Capture the cell that displays the provided text and extract its (X, Y) central coordinate. 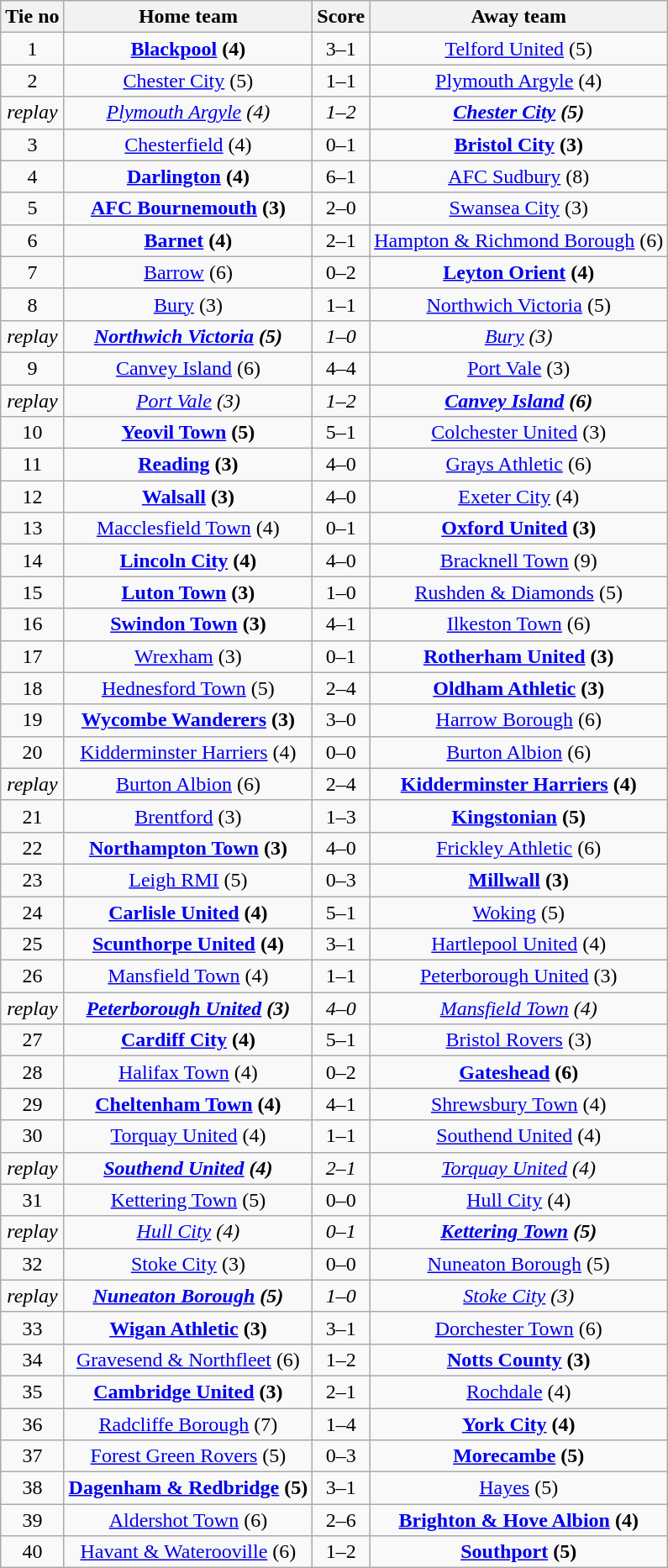
Score (341, 17)
1 (32, 49)
Millwall (3) (519, 880)
28 (32, 1072)
Lincoln City (4) (188, 560)
33 (32, 1328)
18 (32, 688)
29 (32, 1104)
Wycombe Wanderers (3) (188, 720)
Hayes (5) (519, 1488)
Leyton Orient (4) (519, 272)
17 (32, 656)
Bristol City (3) (519, 145)
Leigh RMI (5) (188, 880)
14 (32, 560)
13 (32, 529)
Shrewsbury Town (4) (519, 1104)
38 (32, 1488)
Gravesend & Northfleet (6) (188, 1360)
7 (32, 272)
Telford United (5) (519, 49)
Swindon Town (3) (188, 624)
40 (32, 1552)
23 (32, 880)
Bristol Rovers (3) (519, 1040)
Cheltenham Town (4) (188, 1104)
Halifax Town (4) (188, 1072)
Gateshead (6) (519, 1072)
Rushden & Diamonds (5) (519, 592)
25 (32, 944)
Chesterfield (4) (188, 145)
Darlington (4) (188, 176)
4 (32, 176)
20 (32, 752)
6–1 (341, 176)
Aldershot Town (6) (188, 1520)
Notts County (3) (519, 1360)
36 (32, 1424)
15 (32, 592)
Hartlepool United (4) (519, 944)
Forest Green Rovers (5) (188, 1456)
31 (32, 1200)
Wigan Athletic (3) (188, 1328)
11 (32, 465)
Wrexham (3) (188, 656)
22 (32, 848)
AFC Bournemouth (3) (188, 208)
1–4 (341, 1424)
Away team (519, 17)
Home team (188, 17)
Ilkeston Town (6) (519, 624)
4–4 (341, 368)
Bracknell Town (9) (519, 560)
34 (32, 1360)
27 (32, 1040)
Grays Athletic (6) (519, 465)
Scunthorpe United (4) (188, 944)
Havant & Waterooville (6) (188, 1552)
Blackpool (4) (188, 49)
Rochdale (4) (519, 1392)
1–3 (341, 816)
Swansea City (3) (519, 208)
Morecambe (5) (519, 1456)
Woking (5) (519, 912)
39 (32, 1520)
Dagenham & Redbridge (5) (188, 1488)
Brighton & Hove Albion (4) (519, 1520)
Macclesfield Town (4) (188, 529)
19 (32, 720)
5 (32, 208)
Hampton & Richmond Borough (6) (519, 240)
Southport (5) (519, 1552)
Hednesford Town (5) (188, 688)
Dorchester Town (6) (519, 1328)
30 (32, 1136)
21 (32, 816)
3–0 (341, 720)
24 (32, 912)
Harrow Borough (6) (519, 720)
Frickley Athletic (6) (519, 848)
12 (32, 497)
AFC Sudbury (8) (519, 176)
26 (32, 976)
Colchester United (3) (519, 433)
Walsall (3) (188, 497)
Yeovil Town (5) (188, 433)
Oldham Athletic (3) (519, 688)
3 (32, 145)
Barrow (6) (188, 272)
Northampton Town (3) (188, 848)
Radcliffe Borough (7) (188, 1424)
9 (32, 368)
York City (4) (519, 1424)
Oxford United (3) (519, 529)
35 (32, 1392)
2–6 (341, 1520)
10 (32, 433)
2 (32, 81)
6 (32, 240)
Reading (3) (188, 465)
16 (32, 624)
Exeter City (4) (519, 497)
Cardiff City (4) (188, 1040)
8 (32, 304)
Tie no (32, 17)
Carlisle United (4) (188, 912)
Kingstonian (5) (519, 816)
Luton Town (3) (188, 592)
Brentford (3) (188, 816)
Cambridge United (3) (188, 1392)
Rotherham United (3) (519, 656)
Barnet (4) (188, 240)
32 (32, 1264)
37 (32, 1456)
2–0 (341, 208)
